Extract the [x, y] coordinate from the center of the cell holding the provided text.  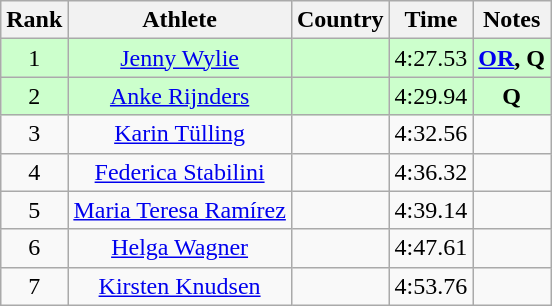
4:32.56 [431, 134]
4:36.32 [431, 172]
3 [34, 134]
4 [34, 172]
4:27.53 [431, 58]
4:39.14 [431, 210]
5 [34, 210]
Jenny Wylie [180, 58]
Rank [34, 20]
Maria Teresa Ramírez [180, 210]
OR, Q [512, 58]
Q [512, 96]
Country [340, 20]
4:29.94 [431, 96]
Time [431, 20]
Helga Wagner [180, 248]
6 [34, 248]
Federica Stabilini [180, 172]
2 [34, 96]
1 [34, 58]
Anke Rijnders [180, 96]
Karin Tülling [180, 134]
7 [34, 286]
Athlete [180, 20]
Notes [512, 20]
4:47.61 [431, 248]
4:53.76 [431, 286]
Kirsten Knudsen [180, 286]
